Output the [x, y] coordinate of the center of the cell containing the given text.  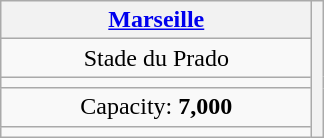
Marseille [156, 20]
Stade du Prado [156, 58]
Capacity: 7,000 [156, 107]
